For the text-containing cell, return its midpoint in (x, y) coordinate format. 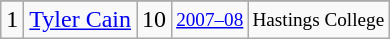
10 (154, 20)
2007–08 (210, 20)
Hastings College (318, 20)
1 (12, 20)
Tyler Cain (80, 20)
